Search for the cell housing the specified text and yield its (x, y) center coordinate. 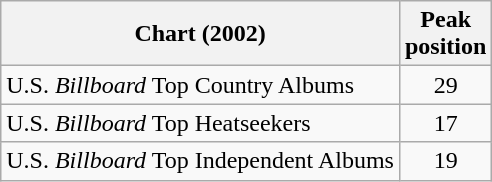
U.S. Billboard Top Country Albums (200, 85)
U.S. Billboard Top Heatseekers (200, 123)
17 (445, 123)
U.S. Billboard Top Independent Albums (200, 161)
Chart (2002) (200, 34)
Peakposition (445, 34)
29 (445, 85)
19 (445, 161)
